Locate the cell with the specified text and output its (X, Y) center coordinate. 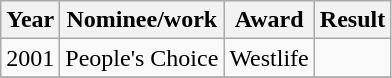
Westlife (269, 58)
Result (352, 20)
Nominee/work (142, 20)
Award (269, 20)
Year (30, 20)
People's Choice (142, 58)
2001 (30, 58)
